Return (x, y) of the center of cell containing provided text 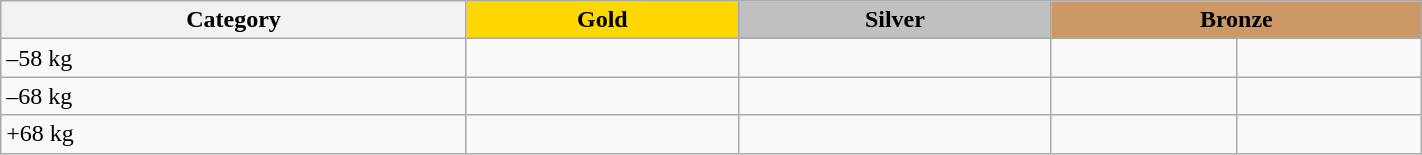
Silver (894, 20)
Bronze (1236, 20)
–68 kg (234, 96)
+68 kg (234, 134)
Gold (602, 20)
Category (234, 20)
–58 kg (234, 58)
